Return the [X, Y] coordinate for the center point of the cell that contains the specified text.  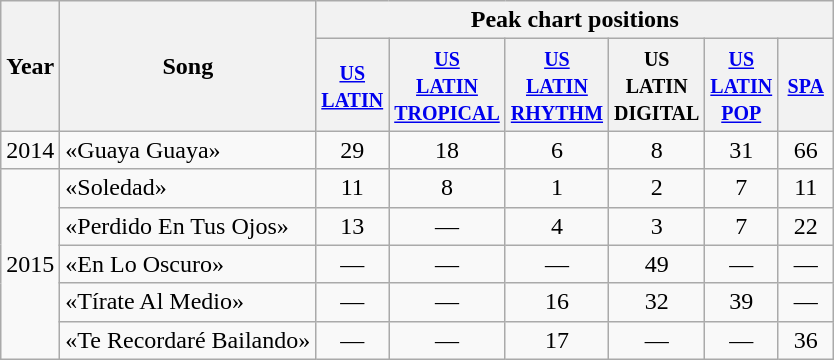
22 [806, 226]
«Te Recordaré Bailando» [188, 340]
USLATIN TROPICAL [448, 85]
31 [742, 150]
4 [556, 226]
13 [352, 226]
USLATIN [352, 85]
«Guaya Guaya» [188, 150]
1 [556, 188]
2014 [30, 150]
«Perdido En Tus Ojos» [188, 226]
6 [556, 150]
66 [806, 150]
«En Lo Oscuro» [188, 264]
«Tírate Al Medio» [188, 302]
Year [30, 66]
2015 [30, 264]
Song [188, 66]
36 [806, 340]
32 [657, 302]
USLATIN DIGITAL [657, 85]
2 [657, 188]
USLATIN POP [742, 85]
SPA [806, 85]
17 [556, 340]
Peak chart positions [575, 20]
29 [352, 150]
3 [657, 226]
16 [556, 302]
49 [657, 264]
«Soledad» [188, 188]
18 [448, 150]
39 [742, 302]
USLATIN RHYTHM [556, 85]
